Determine the [x, y] coordinate at the center of the cell enclosing the given text.  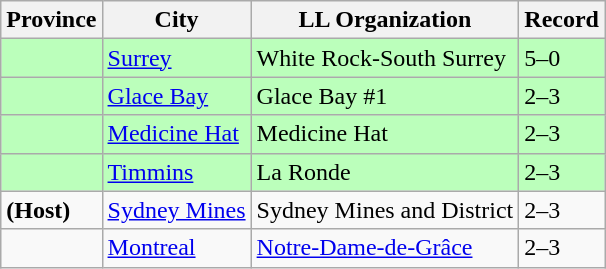
Sydney Mines [176, 210]
City [176, 20]
White Rock-South Surrey [385, 58]
5–0 [562, 58]
Montreal [176, 248]
Surrey [176, 58]
Province [52, 20]
Glace Bay #1 [385, 96]
La Ronde [385, 172]
Sydney Mines and District [385, 210]
Record [562, 20]
Timmins [176, 172]
Glace Bay [176, 96]
(Host) [52, 210]
LL Organization [385, 20]
Notre-Dame-de-Grâce [385, 248]
